From the cell containing the given text, extract its center point as [x, y] coordinate. 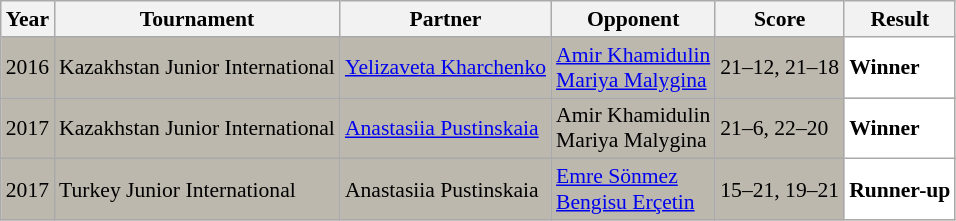
Runner-up [900, 190]
Emre Sönmez Bengisu Erçetin [633, 190]
Score [780, 19]
2016 [28, 68]
15–21, 19–21 [780, 190]
21–12, 21–18 [780, 68]
Partner [446, 19]
Opponent [633, 19]
Year [28, 19]
Turkey Junior International [197, 190]
Result [900, 19]
21–6, 22–20 [780, 128]
Yelizaveta Kharchenko [446, 68]
Tournament [197, 19]
